For the text-containing cell, return its midpoint in [x, y] coordinate format. 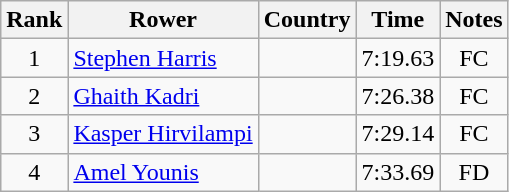
Ghaith Kadri [163, 96]
2 [34, 96]
7:29.14 [398, 134]
Country [307, 20]
7:26.38 [398, 96]
Stephen Harris [163, 58]
Notes [474, 20]
Rank [34, 20]
1 [34, 58]
Time [398, 20]
3 [34, 134]
FD [474, 172]
Amel Younis [163, 172]
Kasper Hirvilampi [163, 134]
4 [34, 172]
Rower [163, 20]
7:33.69 [398, 172]
7:19.63 [398, 58]
